Return (x, y) of the center of cell containing provided text 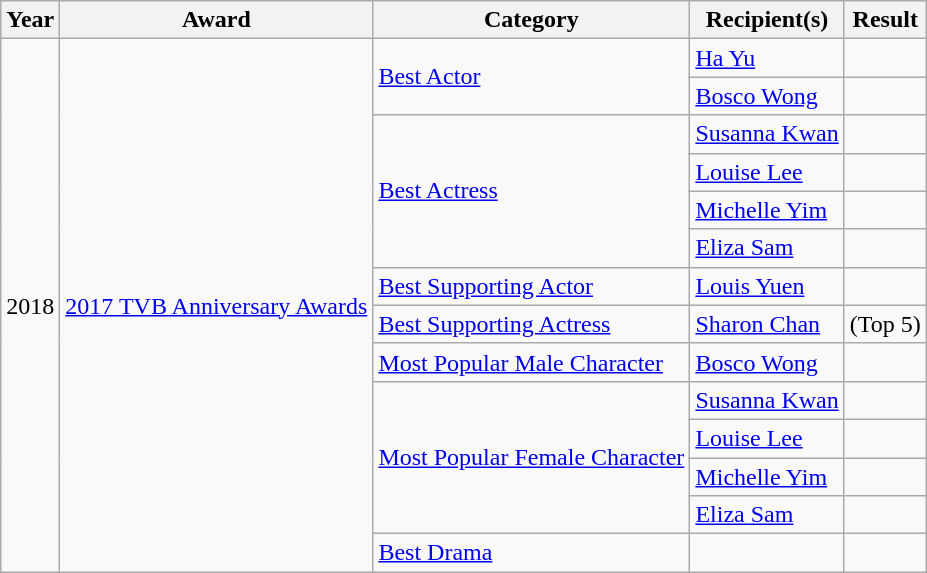
2018 (30, 306)
2017 TVB Anniversary Awards (216, 306)
Best Drama (532, 553)
Award (216, 20)
Ha Yu (767, 58)
Best Supporting Actor (532, 286)
Sharon Chan (767, 324)
Louis Yuen (767, 286)
(Top 5) (885, 324)
Most Popular Male Character (532, 362)
Best Supporting Actress (532, 324)
Best Actress (532, 191)
Recipient(s) (767, 20)
Best Actor (532, 77)
Category (532, 20)
Year (30, 20)
Most Popular Female Character (532, 457)
Result (885, 20)
